Output the [X, Y] coordinate of the center of the cell containing the given text.  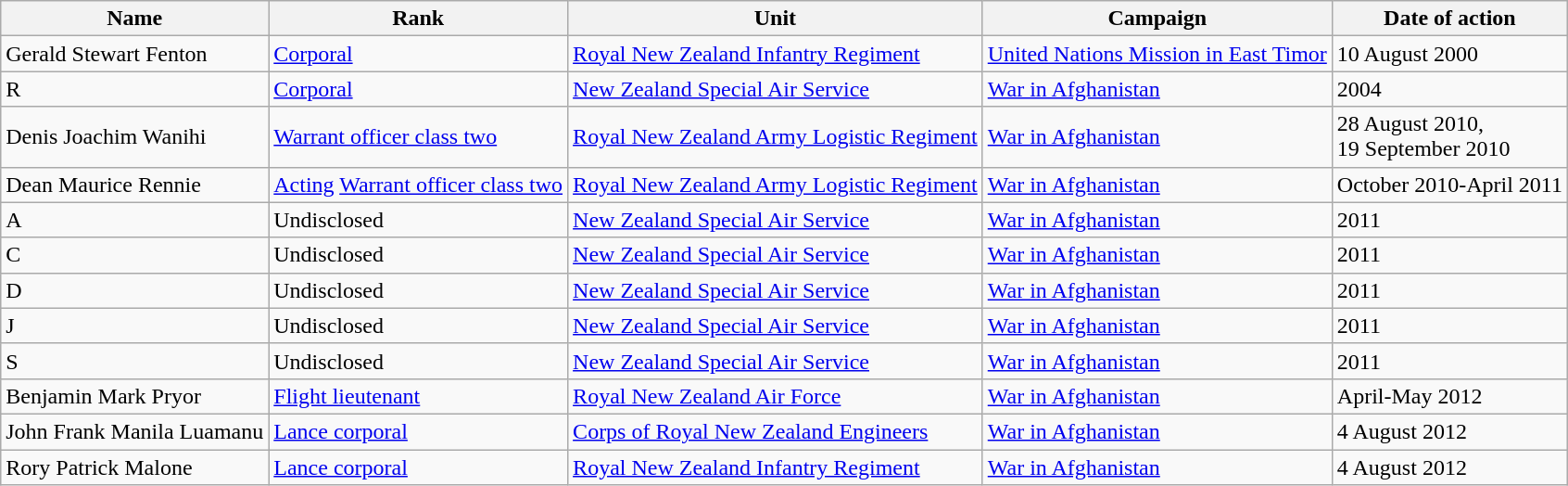
Acting Warrant officer class two [419, 185]
Campaign [1157, 19]
A [135, 220]
Rank [419, 19]
2004 [1449, 89]
J [135, 326]
S [135, 361]
D [135, 290]
October 2010-April 2011 [1449, 185]
Name [135, 19]
Benjamin Mark Pryor [135, 396]
Royal New Zealand Air Force [776, 396]
C [135, 255]
R [135, 89]
John Frank Manila Luamanu [135, 431]
10 August 2000 [1449, 54]
Corps of Royal New Zealand Engineers [776, 431]
Warrant officer class two [419, 137]
Date of action [1449, 19]
Dean Maurice Rennie [135, 185]
Denis Joachim Wanihi [135, 137]
United Nations Mission in East Timor [1157, 54]
Unit [776, 19]
Gerald Stewart Fenton [135, 54]
28 August 2010,19 September 2010 [1449, 137]
April-May 2012 [1449, 396]
Flight lieutenant [419, 396]
Rory Patrick Malone [135, 467]
